Capture the cell that displays the provided text and extract its (X, Y) central coordinate. 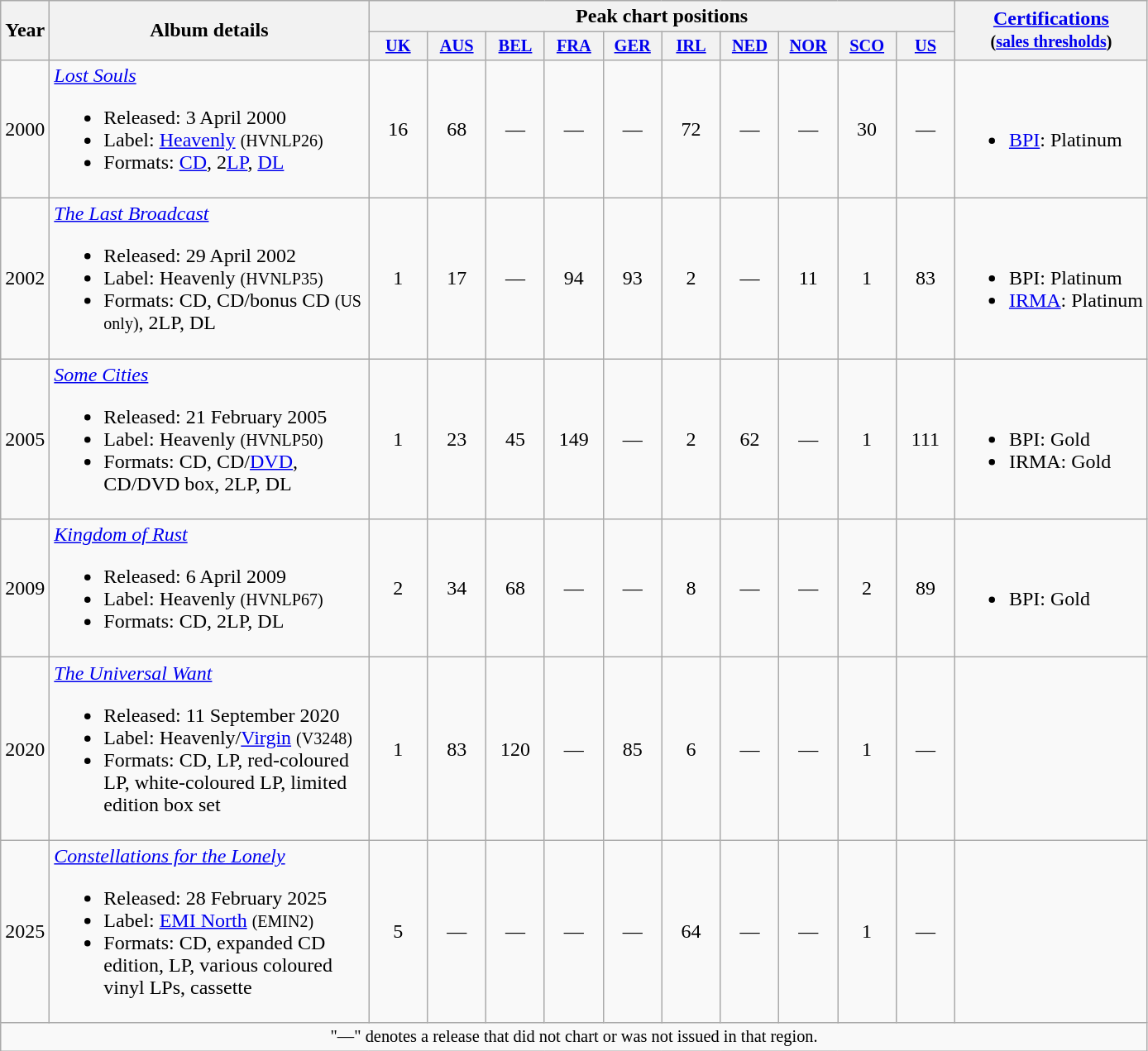
UK (399, 46)
11 (809, 279)
93 (632, 279)
30 (867, 129)
62 (749, 439)
BEL (516, 46)
8 (691, 589)
IRL (691, 46)
17 (457, 279)
Certifications(sales thresholds) (1050, 31)
The Last BroadcastReleased: 29 April 2002Label: Heavenly (HVNLP35)Formats: CD, CD/bonus CD (US only), 2LP, DL (209, 279)
6 (691, 749)
45 (516, 439)
BPI: Gold (1050, 589)
120 (516, 749)
US (926, 46)
BPI: PlatinumIRMA: Platinum (1050, 279)
72 (691, 129)
Peak chart positions (662, 17)
85 (632, 749)
AUS (457, 46)
NED (749, 46)
89 (926, 589)
2000 (25, 129)
Kingdom of RustReleased: 6 April 2009Label: Heavenly (HVNLP67)Formats: CD, 2LP, DL (209, 589)
16 (399, 129)
"—" denotes a release that did not chart or was not issued in that region. (574, 1037)
23 (457, 439)
Lost SoulsReleased: 3 April 2000Label: Heavenly (HVNLP26)Formats: CD, 2LP, DL (209, 129)
64 (691, 931)
2020 (25, 749)
111 (926, 439)
GER (632, 46)
FRA (574, 46)
2009 (25, 589)
94 (574, 279)
34 (457, 589)
NOR (809, 46)
Album details (209, 31)
SCO (867, 46)
BPI: Platinum (1050, 129)
Year (25, 31)
5 (399, 931)
149 (574, 439)
2005 (25, 439)
Some CitiesReleased: 21 February 2005Label: Heavenly (HVNLP50)Formats: CD, CD/DVD, CD/DVD box, 2LP, DL (209, 439)
2025 (25, 931)
2002 (25, 279)
BPI: GoldIRMA: Gold (1050, 439)
